Search for the cell housing the specified text and yield its (x, y) center coordinate. 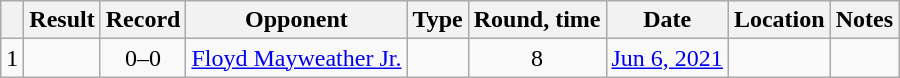
Date (667, 20)
Opponent (296, 20)
Result (62, 20)
Record (143, 20)
Type (438, 20)
8 (537, 58)
Notes (864, 20)
Jun 6, 2021 (667, 58)
1 (12, 58)
0–0 (143, 58)
Location (779, 20)
Floyd Mayweather Jr. (296, 58)
Round, time (537, 20)
